Detect which cell encompasses the target text, then output its (X, Y) center coordinate. 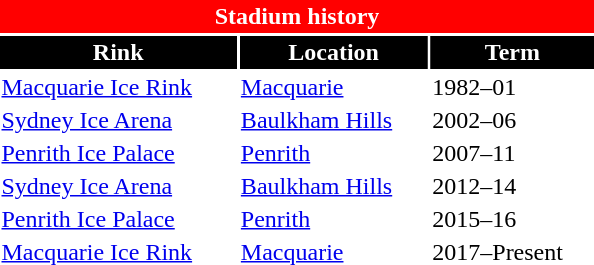
Stadium history (297, 16)
Term (512, 52)
2012–14 (512, 186)
Macquarie Ice Rink (118, 87)
2015–16 (512, 219)
1982–01 (512, 87)
2007–11 (512, 153)
Macquarie (333, 87)
2002–06 (512, 120)
Rink (118, 52)
Location (333, 52)
